Locate the cell with the specified text and output its [X, Y] center coordinate. 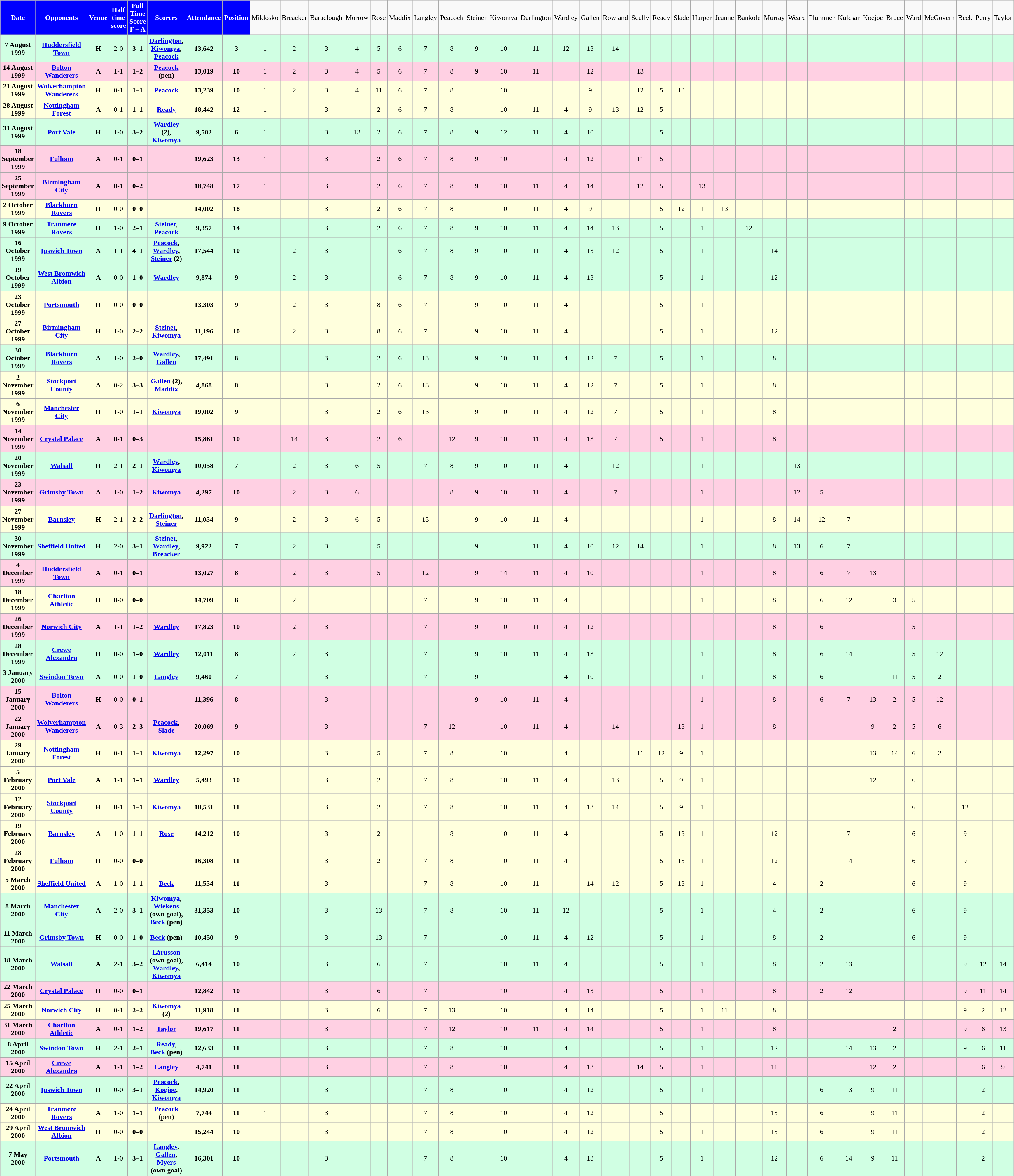
Bankole [749, 18]
Attendance [204, 18]
14 August 1999 [18, 71]
Position [236, 18]
23 October 1999 [18, 305]
8 March 2000 [18, 910]
Breacker [294, 18]
4,297 [204, 492]
13,019 [204, 71]
20 November 1999 [18, 466]
Peacock, Slade [166, 726]
27 November 1999 [18, 519]
22 April 2000 [18, 1090]
31 March 2000 [18, 1029]
11,554 [204, 883]
5 February 2000 [18, 780]
25 September 1999 [18, 186]
Maddix [400, 18]
18 [236, 209]
9,357 [204, 228]
Darlington, Steiner [166, 519]
22 January 2000 [18, 726]
7,744 [204, 1113]
Venue [98, 18]
Plummer [822, 18]
16,308 [204, 861]
2–3 [138, 726]
14,920 [204, 1090]
Ward [914, 18]
15 January 2000 [18, 699]
17,491 [204, 358]
11,918 [204, 1010]
12,842 [204, 991]
Miklosko [265, 18]
30 October 1999 [18, 358]
Darlington, Kiwomya, Peacock [166, 48]
Steiner, Wardley, Breacker [166, 546]
28 December 1999 [18, 653]
11,396 [204, 699]
5 March 2000 [18, 883]
15 April 2000 [18, 1067]
28 February 2000 [18, 861]
18,748 [204, 186]
8 April 2000 [18, 1048]
31,353 [204, 910]
13,239 [204, 90]
Jeanne [724, 18]
3–3 [138, 385]
17,823 [204, 627]
14 November 1999 [18, 439]
Wardley (2), Kiwomya [166, 132]
4 December 1999 [18, 573]
5,493 [204, 780]
11 March 2000 [18, 937]
Scully [640, 18]
9,502 [204, 132]
Opponents [62, 18]
21 August 1999 [18, 90]
23 November 1999 [18, 492]
18 December 1999 [18, 600]
30 November 1999 [18, 546]
29 January 2000 [18, 753]
Peacock, Wardley, Steiner (2) [166, 251]
7 August 1999 [18, 48]
19 October 1999 [18, 277]
Ready, Beck (pen) [166, 1048]
19 February 2000 [18, 834]
10,058 [204, 466]
Rowland [615, 18]
22 March 2000 [18, 991]
13,642 [204, 48]
16 October 1999 [18, 251]
Gallen [590, 18]
2–0 [138, 358]
Steiner, Kiwomya [166, 331]
Slade [681, 18]
Harper [702, 18]
0–2 [138, 186]
0-3 [118, 726]
Scorers [166, 18]
9,922 [204, 546]
13,027 [204, 573]
9 October 1999 [18, 228]
9,460 [204, 676]
2 November 1999 [18, 385]
0–3 [138, 439]
Steiner, Peacock [166, 228]
18 March 2000 [18, 964]
4,868 [204, 385]
19,002 [204, 412]
17 [236, 186]
12 February 2000 [18, 807]
19,623 [204, 159]
2 October 1999 [18, 209]
Darlington [536, 18]
11,054 [204, 519]
12,297 [204, 753]
Bruce [894, 18]
4,741 [204, 1067]
13,303 [204, 305]
31 August 1999 [18, 132]
Half time score [118, 18]
Perry [983, 18]
16,301 [204, 1159]
14,709 [204, 600]
7 May 2000 [18, 1159]
15,861 [204, 439]
24 April 2000 [18, 1113]
25 March 2000 [18, 1010]
10,450 [204, 937]
Koejoe [873, 18]
15,244 [204, 1132]
14,002 [204, 209]
10,531 [204, 807]
28 August 1999 [18, 109]
12,011 [204, 653]
Murray [774, 18]
Wardley, Kiwomya [166, 466]
McGovern [940, 18]
9,874 [204, 277]
18 September 1999 [18, 159]
27 October 1999 [18, 331]
0-2 [118, 385]
Date [18, 18]
20,069 [204, 726]
4–1 [138, 251]
Weare [797, 18]
Wardley, Gallen [166, 358]
Kiwomya, Wiekens (own goal), Beck (pen) [166, 910]
Steiner [477, 18]
Kiwomya (2) [166, 1010]
17,544 [204, 251]
Lárusson (own goal), Wardley, Kiwomya [166, 964]
26 December 1999 [18, 627]
Beck (pen) [166, 937]
Baraclough [326, 18]
Kulcsar [849, 18]
Morrow [357, 18]
6,414 [204, 964]
Full Time ScoreF – A [138, 18]
Gallen (2), Maddix [166, 385]
19,617 [204, 1029]
Peacock, Koejoe, Kiwomya [166, 1090]
14,212 [204, 834]
12,633 [204, 1048]
11,196 [204, 331]
6 November 1999 [18, 412]
3 January 2000 [18, 676]
18,442 [204, 109]
Langley, Gallen, Myers (own goal) [166, 1159]
29 April 2000 [18, 1132]
